For the text-containing cell, return its midpoint in (x, y) coordinate format. 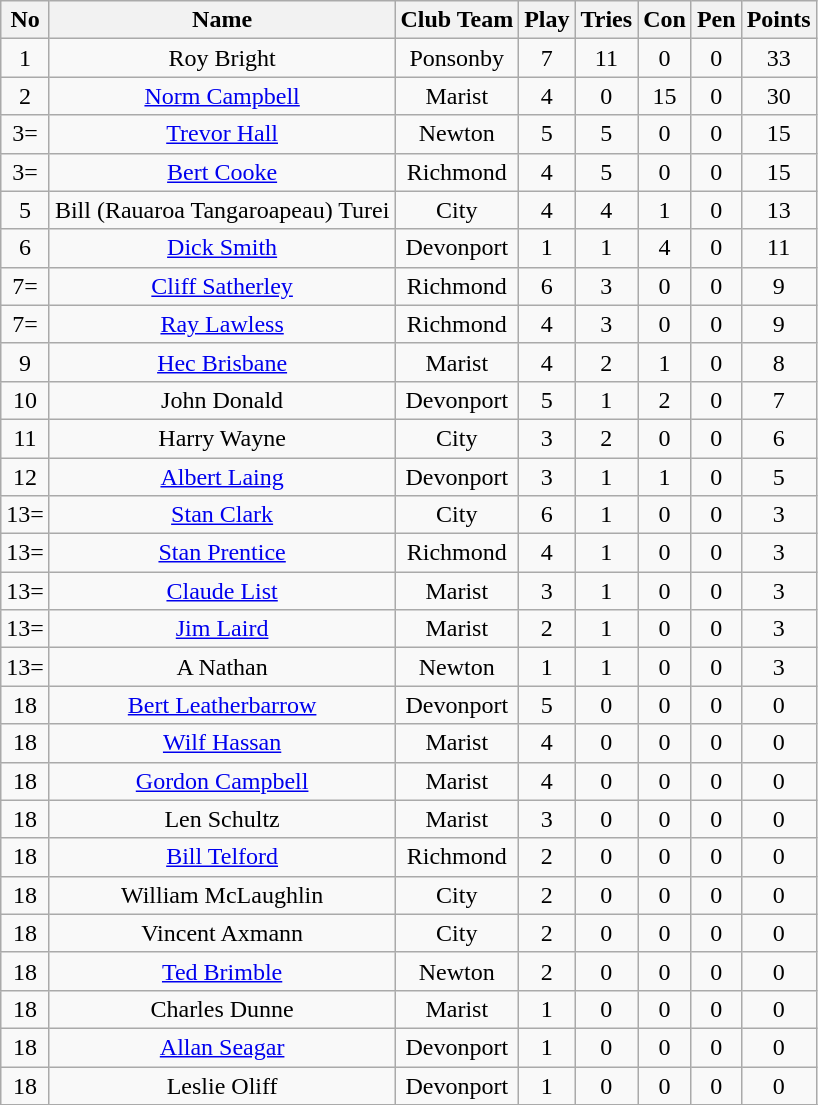
Claude List (222, 591)
No (26, 20)
Ted Brimble (222, 971)
33 (778, 58)
Jim Laird (222, 629)
Bert Cooke (222, 172)
Trevor Hall (222, 134)
Con (665, 20)
Points (778, 20)
10 (26, 400)
Stan Clark (222, 515)
Allan Seagar (222, 1047)
Bill (Rauaroa Tangaroapeau) Turei (222, 210)
Hec Brisbane (222, 362)
Tries (606, 20)
Stan Prentice (222, 553)
Play (547, 20)
Bert Leatherbarrow (222, 705)
Norm Campbell (222, 96)
12 (26, 477)
Wilf Hassan (222, 743)
Harry Wayne (222, 438)
Roy Bright (222, 58)
30 (778, 96)
Albert Laing (222, 477)
Dick Smith (222, 248)
Charles Dunne (222, 1009)
Cliff Satherley (222, 286)
13 (778, 210)
Bill Telford (222, 857)
Gordon Campbell (222, 781)
Ray Lawless (222, 324)
A Nathan (222, 667)
8 (778, 362)
Leslie Oliff (222, 1085)
Len Schultz (222, 819)
William McLaughlin (222, 895)
Vincent Axmann (222, 933)
Name (222, 20)
Club Team (457, 20)
John Donald (222, 400)
Pen (716, 20)
Ponsonby (457, 58)
